Determine the (X, Y) coordinate at the center of the cell enclosing the given text.  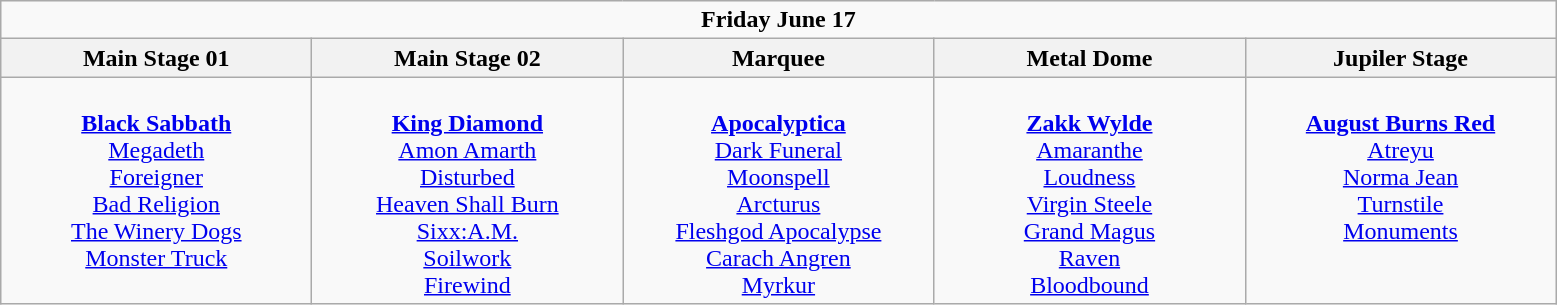
King Diamond Amon Amarth Disturbed Heaven Shall Burn Sixx:A.M. Soilwork Firewind (468, 190)
Zakk Wylde Amaranthe Loudness Virgin Steele Grand Magus Raven Bloodbound (1090, 190)
Main Stage 02 (468, 58)
Main Stage 01 (156, 58)
Black Sabbath Megadeth Foreigner Bad Religion The Winery Dogs Monster Truck (156, 190)
Apocalyptica Dark Funeral Moonspell Arcturus Fleshgod Apocalypse Carach Angren Myrkur (778, 190)
Marquee (778, 58)
Metal Dome (1090, 58)
Jupiler Stage (1400, 58)
August Burns Red Atreyu Norma Jean Turnstile Monuments (1400, 190)
Friday June 17 (778, 20)
